Capture the cell that displays the provided text and extract its (x, y) central coordinate. 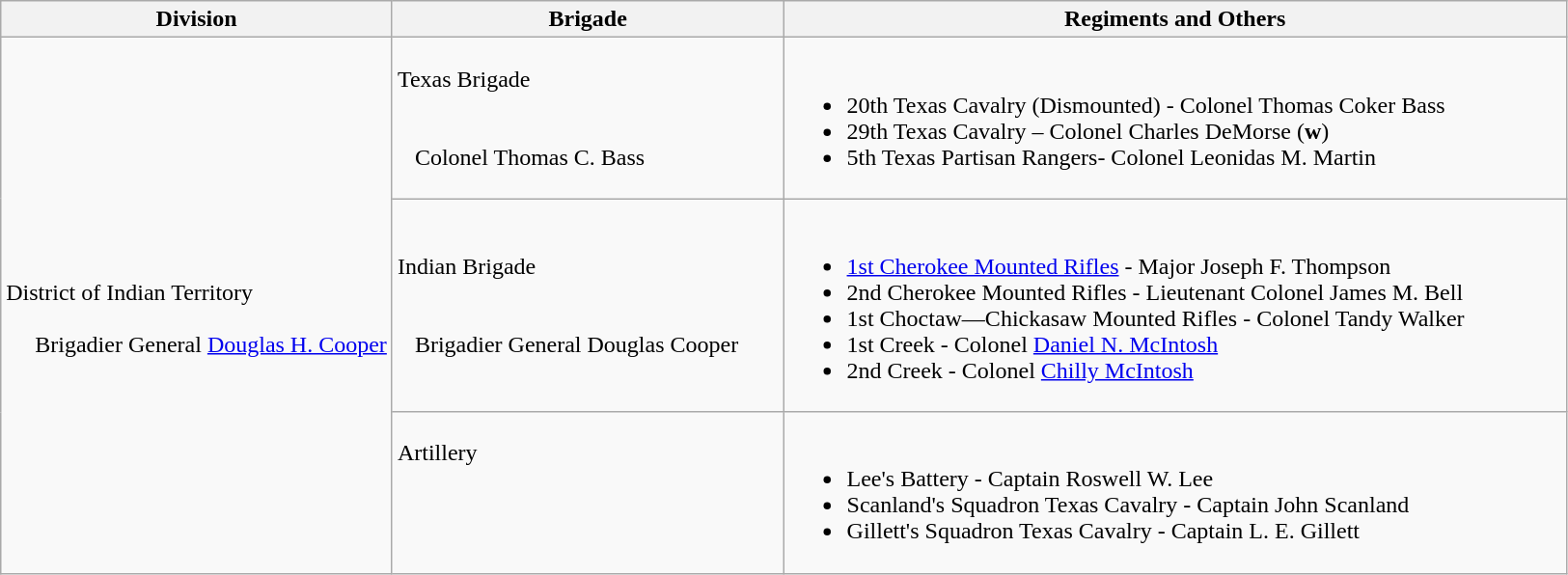
Texas Brigade Colonel Thomas C. Bass (588, 118)
Brigade (588, 19)
Regiments and Others (1175, 19)
Artillery (588, 492)
Division (197, 19)
Indian Brigade Brigadier General Douglas Cooper (588, 305)
District of Indian Territory Brigadier General Douglas H. Cooper (197, 305)
